Identify which cell holds the provided text, then report its [X, Y] central coordinate. 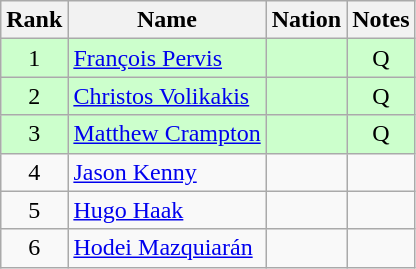
4 [34, 172]
Christos Volikakis [167, 96]
5 [34, 210]
Hodei Mazquiarán [167, 248]
6 [34, 248]
Hugo Haak [167, 210]
François Pervis [167, 58]
Notes [381, 20]
2 [34, 96]
Jason Kenny [167, 172]
Nation [306, 20]
Rank [34, 20]
1 [34, 58]
3 [34, 134]
Matthew Crampton [167, 134]
Name [167, 20]
